Return [X, Y] of the center of cell containing provided text 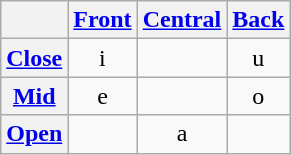
Front [102, 20]
Open [34, 134]
e [102, 96]
Central [182, 20]
i [102, 58]
o [258, 96]
Close [34, 58]
Back [258, 20]
a [182, 134]
Mid [34, 96]
u [258, 58]
